Find where the given text appears and provide that cell's center as [X, Y] coordinate. 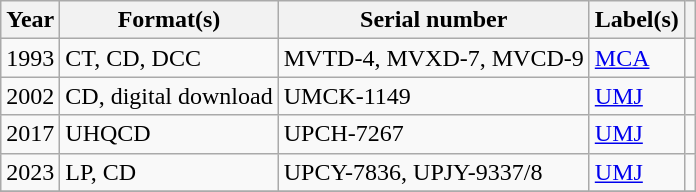
2023 [30, 172]
Label(s) [636, 20]
Format(s) [169, 20]
Year [30, 20]
UPCY-7836, UPJY-9337/8 [434, 172]
LP, CD [169, 172]
MVTD-4, MVXD-7, MVCD-9 [434, 58]
2017 [30, 134]
2002 [30, 96]
CD, digital download [169, 96]
UPCH-7267 [434, 134]
MCA [636, 58]
UMCK-1149 [434, 96]
Serial number [434, 20]
CT, CD, DCC [169, 58]
1993 [30, 58]
UHQCD [169, 134]
